Determine the (x, y) coordinate at the center of the cell enclosing the given text.  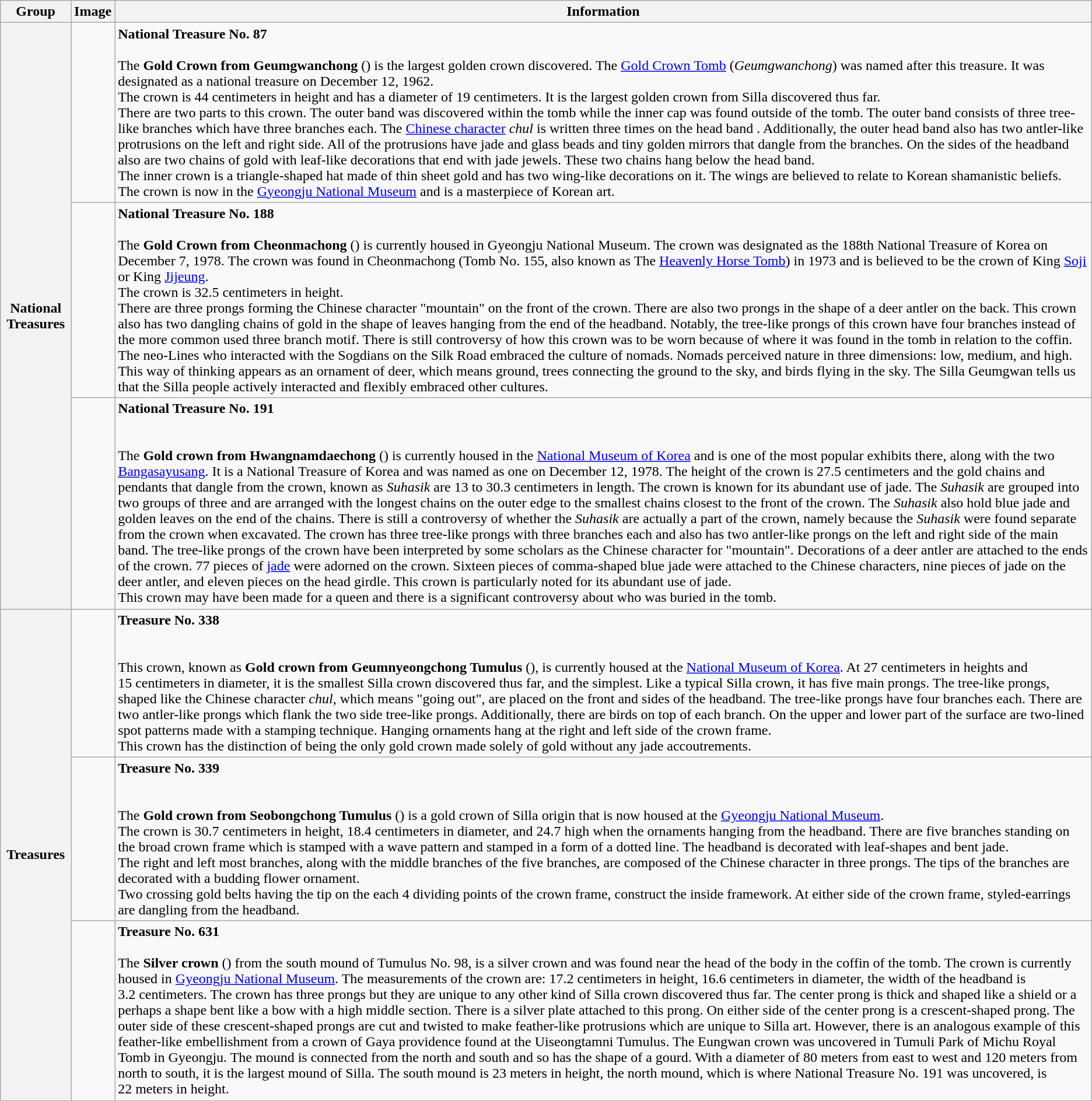
Treasures (36, 855)
Information (603, 12)
Image (93, 12)
Group (36, 12)
National Treasures (36, 316)
